Search for the cell housing the specified text and yield its (x, y) center coordinate. 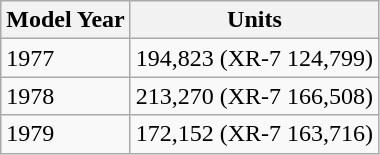
213,270 (XR-7 166,508) (254, 96)
172,152 (XR-7 163,716) (254, 134)
194,823 (XR-7 124,799) (254, 58)
Model Year (66, 20)
1979 (66, 134)
1978 (66, 96)
Units (254, 20)
1977 (66, 58)
